Extract the [x, y] coordinate from the center of the cell holding the provided text.  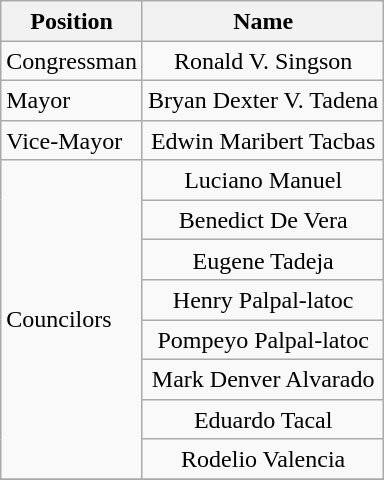
Congressman [72, 61]
Henry Palpal-latoc [262, 300]
Ronald V. Singson [262, 61]
Councilors [72, 320]
Eugene Tadeja [262, 260]
Rodelio Valencia [262, 459]
Vice-Mayor [72, 140]
Name [262, 21]
Eduardo Tacal [262, 419]
Luciano Manuel [262, 180]
Benedict De Vera [262, 220]
Pompeyo Palpal-latoc [262, 340]
Bryan Dexter V. Tadena [262, 100]
Edwin Maribert Tacbas [262, 140]
Mark Denver Alvarado [262, 379]
Position [72, 21]
Mayor [72, 100]
